For the text-containing cell, return its midpoint in [X, Y] coordinate format. 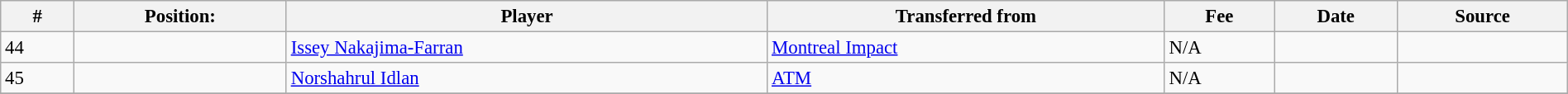
ATM [966, 78]
# [38, 16]
Date [1336, 16]
44 [38, 48]
Issey Nakajima-Farran [526, 48]
Player [526, 16]
Source [1482, 16]
Fee [1219, 16]
Position: [180, 16]
Montreal Impact [966, 48]
Transferred from [966, 16]
45 [38, 78]
Norshahrul Idlan [526, 78]
